Detect which cell encompasses the target text, then output its (X, Y) center coordinate. 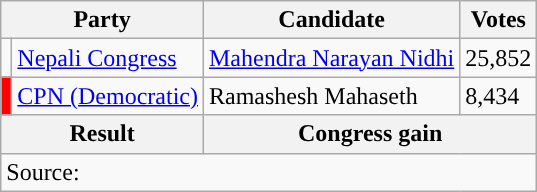
Mahendra Narayan Nidhi (331, 58)
Party (102, 20)
Source: (269, 172)
Congress gain (370, 134)
Ramashesh Mahaseth (331, 96)
Votes (498, 20)
CPN (Democratic) (108, 96)
Candidate (331, 20)
Nepali Congress (108, 58)
8,434 (498, 96)
25,852 (498, 58)
Result (102, 134)
